From the cell containing the given text, extract its center point as [X, Y] coordinate. 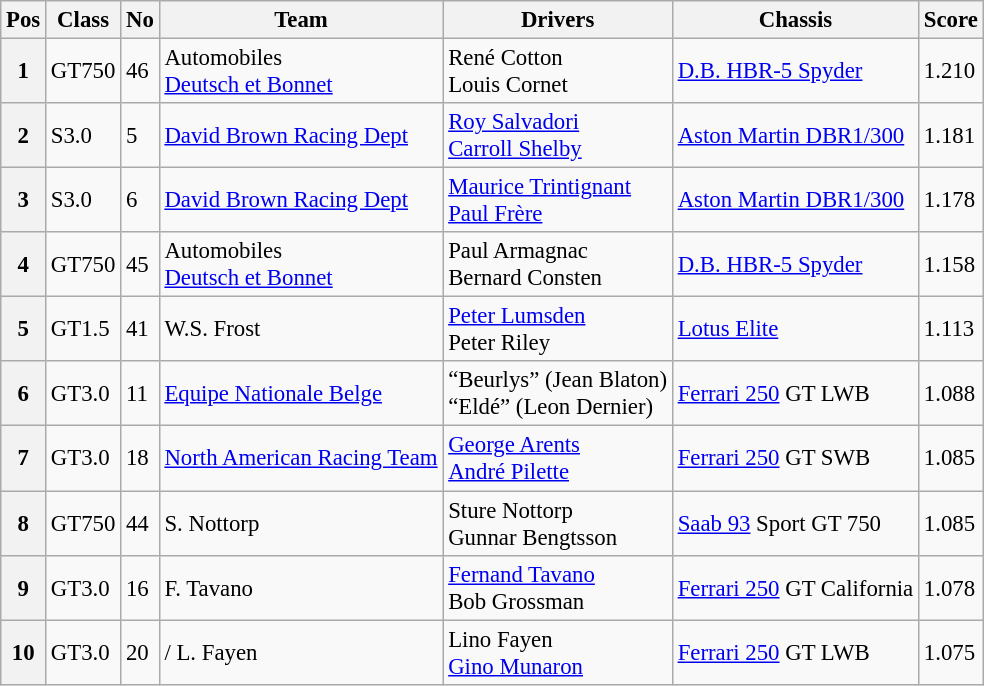
8 [24, 524]
W.S. Frost [301, 330]
Ferrari 250 GT California [795, 588]
1.078 [952, 588]
Maurice Trintignant Paul Frère [558, 200]
18 [140, 458]
44 [140, 524]
9 [24, 588]
20 [140, 652]
3 [24, 200]
Drivers [558, 20]
1.088 [952, 394]
“Beurlys” (Jean Blaton) “Eldé” (Leon Dernier) [558, 394]
S. Nottorp [301, 524]
Peter Lumsden Peter Riley [558, 330]
F. Tavano [301, 588]
41 [140, 330]
16 [140, 588]
René Cotton Louis Cornet [558, 72]
Sture Nottorp Gunnar Bengtsson [558, 524]
North American Racing Team [301, 458]
GT1.5 [84, 330]
Fernand Tavano Bob Grossman [558, 588]
Lino Fayen Gino Munaron [558, 652]
Paul Armagnac Bernard Consten [558, 264]
10 [24, 652]
Chassis [795, 20]
1.113 [952, 330]
No [140, 20]
Ferrari 250 GT SWB [795, 458]
Saab 93 Sport GT 750 [795, 524]
2 [24, 136]
1.181 [952, 136]
4 [24, 264]
Lotus Elite [795, 330]
1 [24, 72]
/ L. Fayen [301, 652]
Class [84, 20]
7 [24, 458]
1.210 [952, 72]
Score [952, 20]
45 [140, 264]
Roy Salvadori Carroll Shelby [558, 136]
1.075 [952, 652]
11 [140, 394]
1.158 [952, 264]
Team [301, 20]
1.178 [952, 200]
46 [140, 72]
Equipe Nationale Belge [301, 394]
George Arents André Pilette [558, 458]
Pos [24, 20]
